Pinpoint the cell where the given text exists, returning its (X, Y) midpoint coordinate. 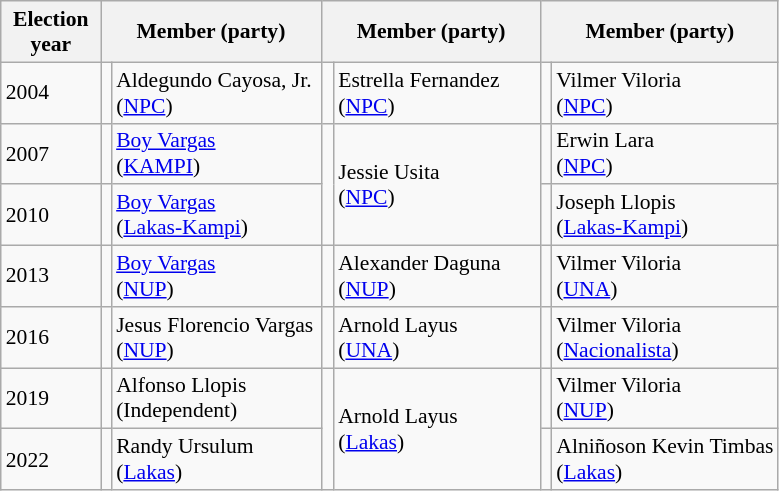
2010 (51, 216)
2016 (51, 338)
Aldegundo Cayosa, Jr.(NPC) (216, 92)
Estrella Fernandez(NPC) (437, 92)
Erwin Lara(NPC) (664, 154)
Randy Ursulum(Lakas) (216, 460)
Jessie Usita(NPC) (437, 184)
Arnold Layus(Lakas) (437, 429)
Alniñoson Kevin Timbas(Lakas) (664, 460)
Boy Vargas(KAMPI) (216, 154)
Vilmer Viloria(Nacionalista) (664, 338)
2022 (51, 460)
Boy Vargas(Lakas-Kampi) (216, 216)
Vilmer Viloria(NPC) (664, 92)
Jesus Florencio Vargas(NUP) (216, 338)
2004 (51, 92)
2007 (51, 154)
Joseph Llopis(Lakas-Kampi) (664, 216)
Alfonso Llopis(Independent) (216, 398)
2013 (51, 276)
Boy Vargas(NUP) (216, 276)
Alexander Daguna(NUP) (437, 276)
2019 (51, 398)
Vilmer Viloria(UNA) (664, 276)
Electionyear (51, 32)
Vilmer Viloria(NUP) (664, 398)
Arnold Layus(UNA) (437, 338)
